Return (X, Y) of the center of cell containing provided text 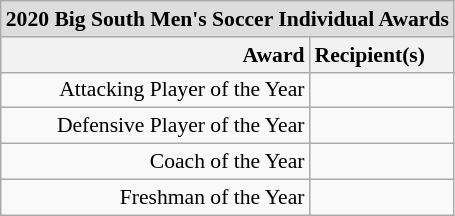
Award (156, 55)
2020 Big South Men's Soccer Individual Awards (228, 19)
Recipient(s) (382, 55)
Coach of the Year (156, 162)
Defensive Player of the Year (156, 126)
Freshman of the Year (156, 197)
Attacking Player of the Year (156, 90)
